Search for the cell housing the specified text and yield its [x, y] center coordinate. 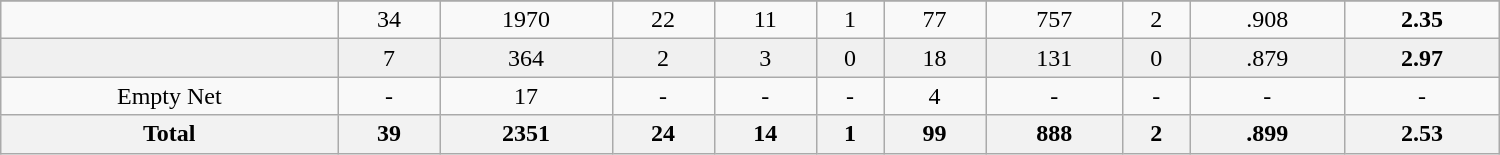
3 [765, 58]
22 [663, 20]
4 [935, 96]
7 [389, 58]
Empty Net [170, 96]
.908 [1268, 20]
2.97 [1422, 58]
1970 [526, 20]
11 [765, 20]
Total [170, 134]
17 [526, 96]
757 [1054, 20]
24 [663, 134]
18 [935, 58]
.899 [1268, 134]
99 [935, 134]
2351 [526, 134]
14 [765, 134]
131 [1054, 58]
364 [526, 58]
39 [389, 134]
34 [389, 20]
77 [935, 20]
2.53 [1422, 134]
2.35 [1422, 20]
.879 [1268, 58]
888 [1054, 134]
